Find where the given text appears and provide that cell's center as [X, Y] coordinate. 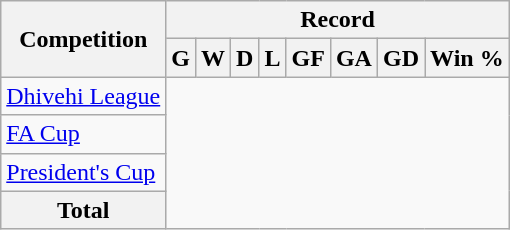
FA Cup [84, 134]
Competition [84, 39]
President's Cup [84, 172]
GA [354, 58]
Dhivehi League [84, 96]
GD [400, 58]
W [212, 58]
G [181, 58]
L [272, 58]
Record [338, 20]
Total [84, 210]
D [245, 58]
GF [308, 58]
Win % [468, 58]
